Find where the given text appears and provide that cell's center as [X, Y] coordinate. 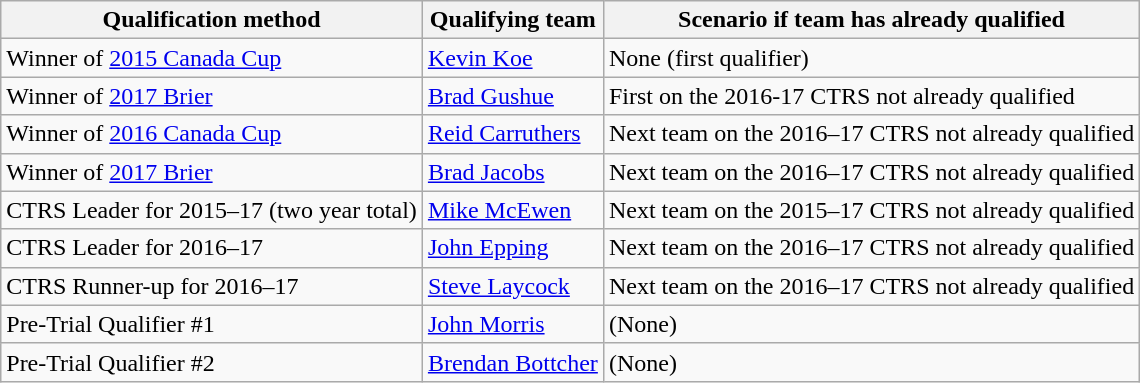
Mike McEwen [512, 210]
Kevin Koe [512, 58]
Pre-Trial Qualifier #2 [212, 362]
Brad Gushue [512, 96]
Brad Jacobs [512, 172]
Next team on the 2015–17 CTRS not already qualified [871, 210]
John Morris [512, 324]
Reid Carruthers [512, 134]
CTRS Leader for 2016–17 [212, 248]
Qualifying team [512, 20]
First on the 2016-17 CTRS not already qualified [871, 96]
CTRS Leader for 2015–17 (two year total) [212, 210]
Winner of 2016 Canada Cup [212, 134]
Winner of 2015 Canada Cup [212, 58]
Qualification method [212, 20]
None (first qualifier) [871, 58]
CTRS Runner-up for 2016–17 [212, 286]
Pre-Trial Qualifier #1 [212, 324]
Brendan Bottcher [512, 362]
Steve Laycock [512, 286]
John Epping [512, 248]
Scenario if team has already qualified [871, 20]
